From the cell containing the given text, extract its center point as [X, Y] coordinate. 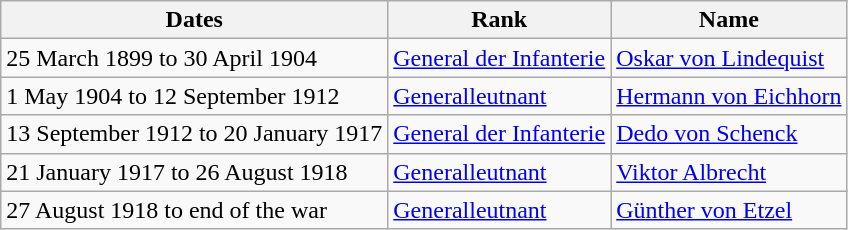
Dedo von Schenck [729, 134]
Hermann von Eichhorn [729, 96]
Günther von Etzel [729, 210]
25 March 1899 to 30 April 1904 [194, 58]
Name [729, 20]
Rank [500, 20]
Oskar von Lindequist [729, 58]
Viktor Albrecht [729, 172]
1 May 1904 to 12 September 1912 [194, 96]
Dates [194, 20]
13 September 1912 to 20 January 1917 [194, 134]
21 January 1917 to 26 August 1918 [194, 172]
27 August 1918 to end of the war [194, 210]
